Scan for the cell matching the given text and deliver its [x, y] coordinate at center. 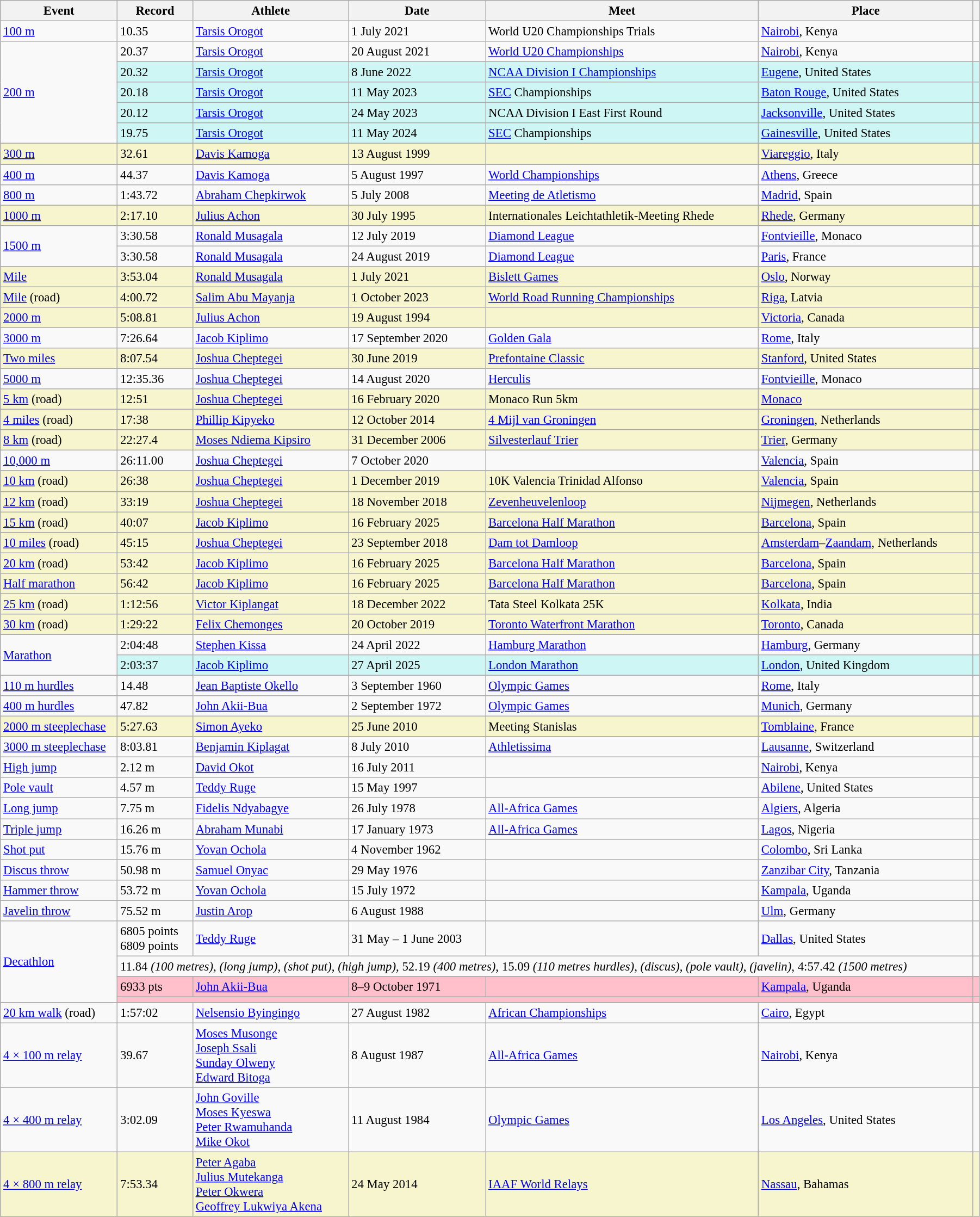
20.12 [156, 113]
5 July 2008 [417, 195]
6805 points6809 points [156, 939]
Nijmegen, Netherlands [866, 502]
20 km (road) [59, 563]
Athens, Greece [866, 175]
20.37 [156, 52]
Jean Baptiste Okello [270, 686]
33:19 [156, 502]
Hamburg, Germany [866, 645]
Munich, Germany [866, 706]
Groningen, Netherlands [866, 420]
27 August 1982 [417, 1013]
High jump [59, 768]
14 August 2020 [417, 379]
2.12 m [156, 768]
Cairo, Egypt [866, 1013]
8 July 2010 [417, 747]
8 June 2022 [417, 72]
4 × 100 m relay [59, 1055]
Monaco [866, 399]
Dam tot Damloop [622, 542]
Stephen Kissa [270, 645]
Viareggio, Italy [866, 154]
2:04:48 [156, 645]
12:35.36 [156, 379]
Herculis [622, 379]
Monaco Run 5km [622, 399]
Lagos, Nigeria [866, 829]
20.18 [156, 92]
24 August 2019 [417, 256]
24 May 2023 [417, 113]
Gainesville, United States [866, 133]
16.26 m [156, 829]
Place [866, 11]
10.35 [156, 32]
Rhede, Germany [866, 215]
Moses Ndiema Kipsiro [270, 440]
8:03.81 [156, 747]
Trier, Germany [866, 440]
Salim Abu Mayanja [270, 297]
110 m hurdles [59, 686]
16 February 2020 [417, 399]
14.48 [156, 686]
Moses MusongeJoseph SsaliSunday OlwenyEdward Bitoga [270, 1055]
45:15 [156, 542]
Discus throw [59, 870]
Long jump [59, 808]
7.75 m [156, 808]
26 July 1978 [417, 808]
40:07 [156, 522]
27 April 2025 [417, 665]
1:43.72 [156, 195]
75.52 m [156, 911]
World U20 Championships [622, 52]
4.57 m [156, 788]
10,000 m [59, 461]
Athletissima [622, 747]
Two miles [59, 359]
17:38 [156, 420]
Jacksonville, United States [866, 113]
Colombo, Sri Lanka [866, 849]
Kolkata, India [866, 604]
Toronto, Canada [866, 625]
Meeting Stanislas [622, 727]
1 December 2019 [417, 481]
16 July 2011 [417, 768]
7 October 2020 [417, 461]
8 km (road) [59, 440]
1500 m [59, 246]
World Road Running Championships [622, 297]
David Okot [270, 768]
Prefontaine Classic [622, 359]
Hamburg Marathon [622, 645]
Meeting de Atletismo [622, 195]
30 June 2019 [417, 359]
Zevenheuvelenloop [622, 502]
Record [156, 11]
2 September 1972 [417, 706]
Golden Gala [622, 338]
26:11.00 [156, 461]
NCAA Division I East First Round [622, 113]
29 May 1976 [417, 870]
Toronto Waterfront Marathon [622, 625]
300 m [59, 154]
Ulm, Germany [866, 911]
Nassau, Bahamas [866, 1185]
12 km (road) [59, 502]
3000 m [59, 338]
Tata Steel Kolkata 25K [622, 604]
50.98 m [156, 870]
Dallas, United States [866, 939]
15 July 1972 [417, 890]
44.37 [156, 175]
26:38 [156, 481]
25 June 2010 [417, 727]
8:07.54 [156, 359]
2000 m [59, 318]
IAAF World Relays [622, 1185]
19.75 [156, 133]
100 m [59, 32]
Athlete [270, 11]
22:27.4 [156, 440]
5:08.81 [156, 318]
5000 m [59, 379]
7:26.64 [156, 338]
Madrid, Spain [866, 195]
1:29:22 [156, 625]
56:42 [156, 584]
10 miles (road) [59, 542]
17 September 2020 [417, 338]
Simon Ayeko [270, 727]
Fidelis Ndyabagye [270, 808]
12 October 2014 [417, 420]
Baton Rouge, United States [866, 92]
20.32 [156, 72]
17 January 1973 [417, 829]
6933 pts [156, 987]
Benjamin Kiplagat [270, 747]
11 August 1984 [417, 1120]
11 May 2023 [417, 92]
12 July 2019 [417, 236]
Felix Chemonges [270, 625]
53:42 [156, 563]
Triple jump [59, 829]
13 August 1999 [417, 154]
24 April 2022 [417, 645]
30 km (road) [59, 625]
10K Valencia Trinidad Alfonso [622, 481]
400 m [59, 175]
London, United Kingdom [866, 665]
Lausanne, Switzerland [866, 747]
20 August 2021 [417, 52]
Tomblaine, France [866, 727]
4 × 400 m relay [59, 1120]
3:53.04 [156, 277]
Hammer throw [59, 890]
Marathon [59, 655]
World U20 Championships Trials [622, 32]
39.67 [156, 1055]
15 May 1997 [417, 788]
7:53.34 [156, 1185]
1:57:02 [156, 1013]
12:51 [156, 399]
Victoria, Canada [866, 318]
Justin Arop [270, 911]
Oslo, Norway [866, 277]
25 km (road) [59, 604]
Samuel Onyac [270, 870]
Amsterdam–Zaandam, Netherlands [866, 542]
World Championships [622, 175]
20 km walk (road) [59, 1013]
8–9 October 1971 [417, 987]
5 August 1997 [417, 175]
Half marathon [59, 584]
Peter AgabaJulius MutekangaPeter OkweraGeoffrey Lukwiya Akena [270, 1185]
24 May 2014 [417, 1185]
2000 m steeplechase [59, 727]
19 August 1994 [417, 318]
18 December 2022 [417, 604]
4 miles (road) [59, 420]
18 November 2018 [417, 502]
400 m hurdles [59, 706]
Abraham Munabi [270, 829]
10 km (road) [59, 481]
5 km (road) [59, 399]
2:03:37 [156, 665]
4:00.72 [156, 297]
Zanzibar City, Tanzania [866, 870]
Pole vault [59, 788]
Paris, France [866, 256]
31 December 2006 [417, 440]
3 September 1960 [417, 686]
3000 m steeplechase [59, 747]
Javelin throw [59, 911]
Event [59, 11]
Decathlon [59, 962]
Algiers, Algeria [866, 808]
32.61 [156, 154]
NCAA Division I Championships [622, 72]
11 May 2024 [417, 133]
Victor Kiplangat [270, 604]
Meet [622, 11]
Eugene, United States [866, 72]
8 August 1987 [417, 1055]
23 September 2018 [417, 542]
Nelsensio Byingingo [270, 1013]
1 October 2023 [417, 297]
Phillip Kipyeko [270, 420]
4 Mijl van Groningen [622, 420]
15 km (road) [59, 522]
Internationales Leichtathletik-Meeting Rhede [622, 215]
Shot put [59, 849]
1000 m [59, 215]
Los Angeles, United States [866, 1120]
Abraham Chepkirwok [270, 195]
53.72 m [156, 890]
4 November 1962 [417, 849]
30 July 1995 [417, 215]
African Championships [622, 1013]
Stanford, United States [866, 359]
Riga, Latvia [866, 297]
5:27.63 [156, 727]
31 May – 1 June 2003 [417, 939]
Date [417, 11]
Mile (road) [59, 297]
3:02.09 [156, 1120]
1:12:56 [156, 604]
15.76 m [156, 849]
2:17.10 [156, 215]
John GovilleMoses KyeswaPeter RwamuhandaMike Okot [270, 1120]
4 × 800 m relay [59, 1185]
Mile [59, 277]
20 October 2019 [417, 625]
Bislett Games [622, 277]
Abilene, United States [866, 788]
Silvesterlauf Trier [622, 440]
London Marathon [622, 665]
47.82 [156, 706]
800 m [59, 195]
6 August 1988 [417, 911]
200 m [59, 92]
